Return (x, y) of the center of cell containing provided text 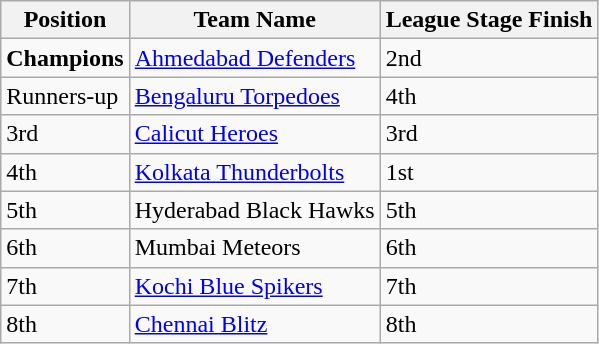
Champions (65, 58)
Calicut Heroes (254, 134)
Mumbai Meteors (254, 248)
Position (65, 20)
Kochi Blue Spikers (254, 286)
2nd (489, 58)
Runners-up (65, 96)
1st (489, 172)
Team Name (254, 20)
Ahmedabad Defenders (254, 58)
Kolkata Thunderbolts (254, 172)
Bengaluru Torpedoes (254, 96)
League Stage Finish (489, 20)
Hyderabad Black Hawks (254, 210)
Chennai Blitz (254, 324)
